Pinpoint the cell where the given text exists, returning its (x, y) midpoint coordinate. 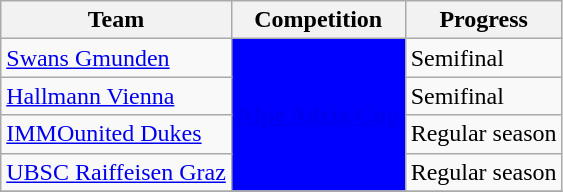
Competition (318, 20)
Hallmann Vienna (116, 96)
UBSC Raiffeisen Graz (116, 172)
Swans Gmunden (116, 58)
Progress (484, 20)
Team (116, 20)
IMMOunited Dukes (116, 134)
Alpe Adria Cup (318, 115)
